Return the [x, y] coordinate for the center point of the cell that contains the specified text.  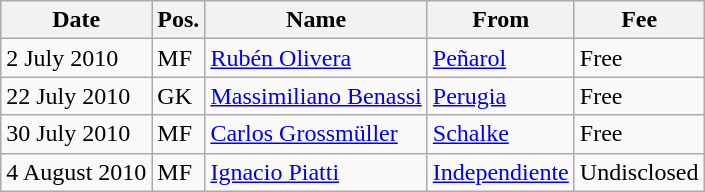
4 August 2010 [76, 172]
Name [316, 20]
30 July 2010 [76, 134]
Pos. [178, 20]
Carlos Grossmüller [316, 134]
Rubén Olivera [316, 58]
Ignacio Piatti [316, 172]
Fee [639, 20]
22 July 2010 [76, 96]
GK [178, 96]
Independiente [500, 172]
2 July 2010 [76, 58]
From [500, 20]
Perugia [500, 96]
Massimiliano Benassi [316, 96]
Date [76, 20]
Schalke [500, 134]
Undisclosed [639, 172]
Peñarol [500, 58]
